From the cell containing the given text, extract its center point as (x, y) coordinate. 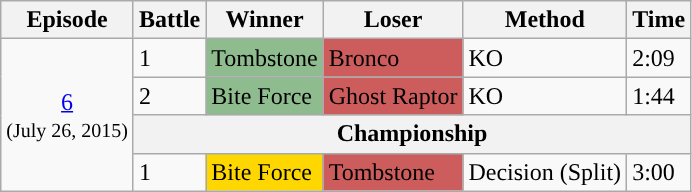
Method (545, 20)
Decision (Split) (545, 172)
1:44 (659, 96)
2 (169, 96)
3:00 (659, 172)
Episode (68, 20)
Loser (393, 20)
2:09 (659, 58)
Battle (169, 20)
Winner (264, 20)
Ghost Raptor (393, 96)
Bronco (393, 58)
Time (659, 20)
6(July 26, 2015) (68, 115)
Championship (412, 134)
